Identify which cell holds the provided text, then report its (x, y) central coordinate. 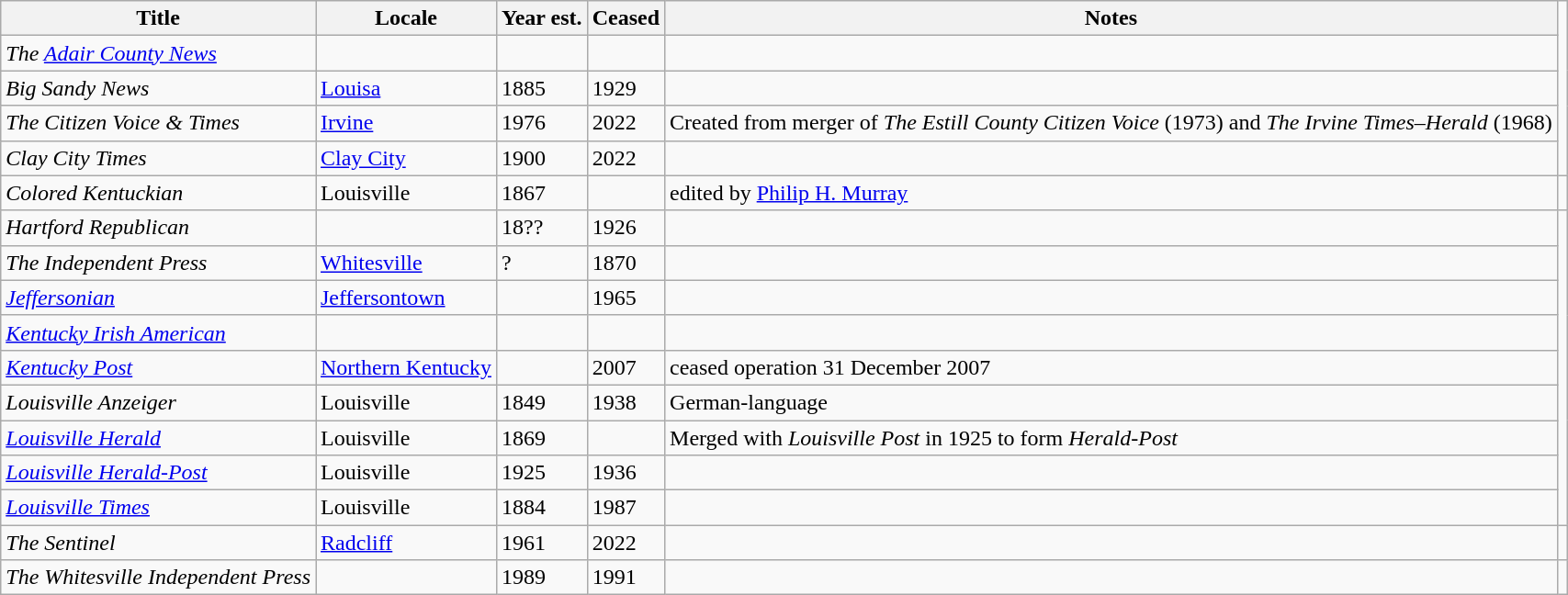
1938 (626, 402)
1961 (542, 543)
Locale (406, 18)
1929 (626, 88)
Irvine (406, 123)
The Sentinel (158, 543)
1884 (542, 508)
1925 (542, 473)
The Adair County News (158, 53)
? (542, 263)
Louisa (406, 88)
1885 (542, 88)
Louisville Anzeiger (158, 402)
Jeffersontown (406, 297)
1900 (542, 158)
1976 (542, 123)
Year est. (542, 18)
Created from merger of The Estill County Citizen Voice (1973) and The Irvine Times–Herald (1968) (1111, 123)
Jeffersonian (158, 297)
The Whitesville Independent Press (158, 578)
18?? (542, 228)
Radcliff (406, 543)
Louisville Times (158, 508)
The Independent Press (158, 263)
1989 (542, 578)
1936 (626, 473)
1991 (626, 578)
1869 (542, 438)
Title (158, 18)
Clay City (406, 158)
1965 (626, 297)
edited by Philip H. Murray (1111, 193)
German-language (1111, 402)
Ceased (626, 18)
Kentucky Post (158, 367)
1870 (626, 263)
The Citizen Voice & Times (158, 123)
1987 (626, 508)
1926 (626, 228)
ceased operation 31 December 2007 (1111, 367)
Louisville Herald-Post (158, 473)
1849 (542, 402)
Kentucky Irish American (158, 332)
Notes (1111, 18)
Merged with Louisville Post in 1925 to form Herald-Post (1111, 438)
Hartford Republican (158, 228)
2007 (626, 367)
Louisville Herald (158, 438)
1867 (542, 193)
Northern Kentucky (406, 367)
Whitesville (406, 263)
Big Sandy News (158, 88)
Colored Kentuckian (158, 193)
Clay City Times (158, 158)
